Locate the cell with the specified text and output its (x, y) center coordinate. 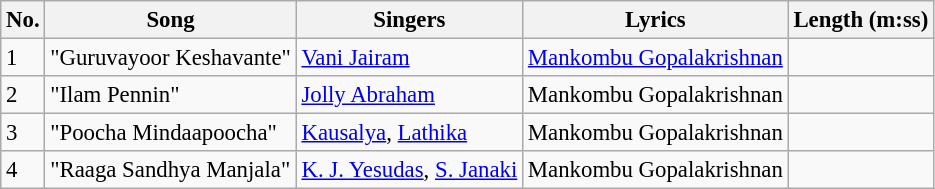
2 (23, 95)
Length (m:ss) (860, 20)
"Poocha Mindaapoocha" (170, 133)
"Raaga Sandhya Manjala" (170, 170)
Singers (409, 20)
No. (23, 20)
"Ilam Pennin" (170, 95)
1 (23, 58)
Jolly Abraham (409, 95)
Song (170, 20)
"Guruvayoor Keshavante" (170, 58)
K. J. Yesudas, S. Janaki (409, 170)
4 (23, 170)
Lyrics (656, 20)
Kausalya, Lathika (409, 133)
3 (23, 133)
Vani Jairam (409, 58)
